Return the (x, y) coordinate for the center point of the cell that contains the specified text.  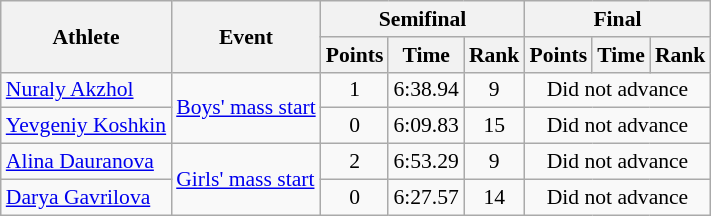
6:27.57 (426, 197)
14 (494, 197)
6:09.83 (426, 126)
Event (246, 36)
Nuraly Akzhol (86, 90)
Semifinal (423, 19)
Darya Gavrilova (86, 197)
15 (494, 126)
Athlete (86, 36)
1 (355, 90)
6:53.29 (426, 162)
Yevgeniy Koshkin (86, 126)
Girls' mass start (246, 180)
Boys' mass start (246, 108)
Alina Dauranova (86, 162)
2 (355, 162)
6:38.94 (426, 90)
Final (617, 19)
